Output the [x, y] coordinate of the center of the cell containing the given text.  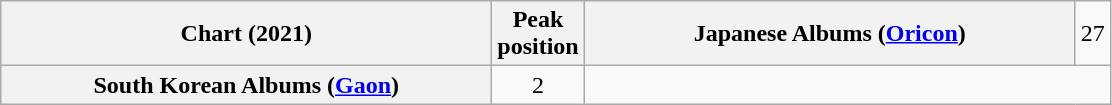
South Korean Albums (Gaon) [246, 85]
2 [538, 85]
Chart (2021) [246, 34]
Japanese Albums (Oricon) [830, 34]
27 [1092, 34]
Peakposition [538, 34]
